Detect which cell encompasses the target text, then output its [x, y] center coordinate. 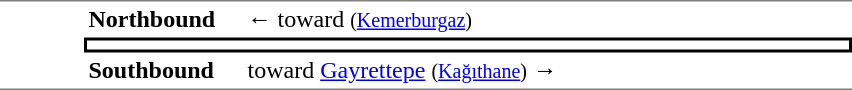
Southbound [164, 71]
Northbound [164, 19]
toward Gayrettepe (Kağıthane) → [548, 71]
← toward (Kemerburgaz) [548, 19]
